Provide the (x, y) coordinate of the cell's center where the given text is located.  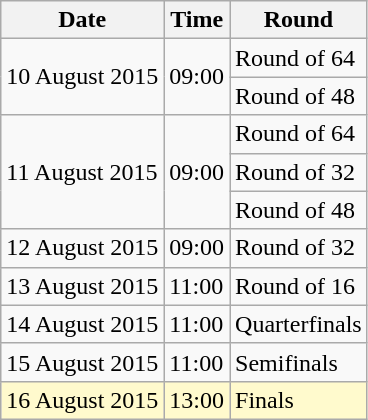
13:00 (197, 400)
Round (299, 20)
Finals (299, 400)
10 August 2015 (82, 77)
16 August 2015 (82, 400)
Semifinals (299, 362)
12 August 2015 (82, 248)
13 August 2015 (82, 286)
Quarterfinals (299, 324)
11 August 2015 (82, 172)
Date (82, 20)
Time (197, 20)
Round of 16 (299, 286)
15 August 2015 (82, 362)
14 August 2015 (82, 324)
